Scan for the cell matching the given text and deliver its [X, Y] coordinate at center. 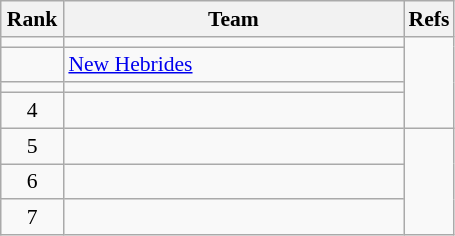
Team [233, 19]
Rank [32, 19]
5 [32, 146]
Refs [430, 19]
4 [32, 111]
6 [32, 182]
7 [32, 218]
New Hebrides [233, 65]
